Return the (x, y) coordinate for the center point of the cell that contains the specified text.  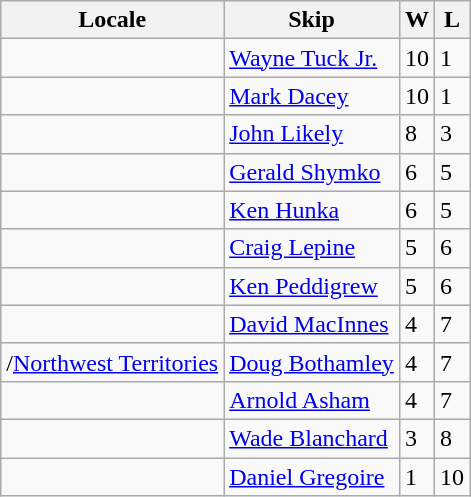
Craig Lepine (312, 248)
Ken Peddigrew (312, 286)
Gerald Shymko (312, 172)
/Northwest Territories (112, 362)
Arnold Asham (312, 400)
Wade Blanchard (312, 438)
W (416, 20)
Locale (112, 20)
David MacInnes (312, 324)
Ken Hunka (312, 210)
John Likely (312, 134)
L (452, 20)
Doug Bothamley (312, 362)
Daniel Gregoire (312, 477)
Wayne Tuck Jr. (312, 58)
Mark Dacey (312, 96)
Skip (312, 20)
